Determine the [X, Y] coordinate at the center of the cell enclosing the given text.  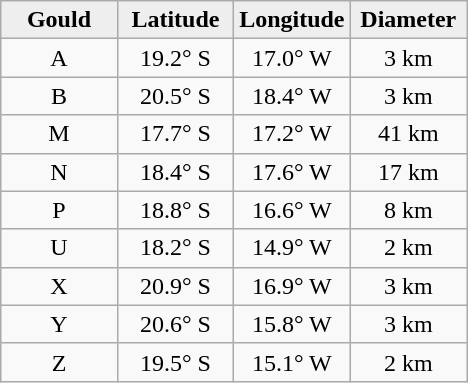
20.9° S [175, 286]
17 km [408, 172]
M [59, 134]
N [59, 172]
15.1° W [292, 362]
17.7° S [175, 134]
Longitude [292, 20]
8 km [408, 210]
18.4° S [175, 172]
20.6° S [175, 324]
17.0° W [292, 58]
Z [59, 362]
19.5° S [175, 362]
15.8° W [292, 324]
17.6° W [292, 172]
Diameter [408, 20]
19.2° S [175, 58]
17.2° W [292, 134]
B [59, 96]
20.5° S [175, 96]
14.9° W [292, 248]
18.2° S [175, 248]
18.4° W [292, 96]
16.6° W [292, 210]
X [59, 286]
Latitude [175, 20]
P [59, 210]
A [59, 58]
18.8° S [175, 210]
U [59, 248]
Gould [59, 20]
16.9° W [292, 286]
41 km [408, 134]
Y [59, 324]
